Search for the cell housing the specified text and yield its [x, y] center coordinate. 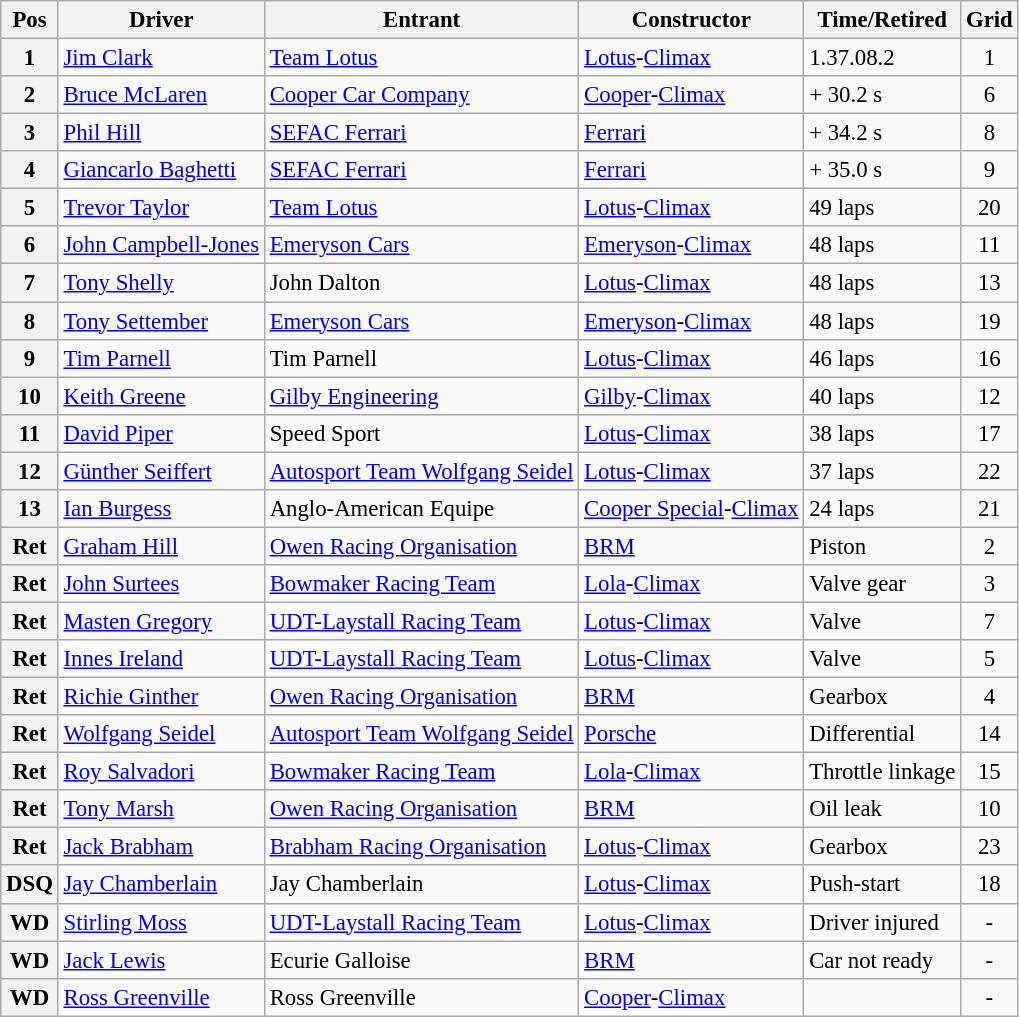
Differential [882, 734]
38 laps [882, 433]
Cooper Car Company [421, 95]
Phil Hill [161, 133]
+ 34.2 s [882, 133]
Throttle linkage [882, 772]
Grid [990, 20]
Ian Burgess [161, 509]
Entrant [421, 20]
Car not ready [882, 960]
37 laps [882, 471]
+ 30.2 s [882, 95]
John Dalton [421, 283]
Piston [882, 546]
Speed Sport [421, 433]
24 laps [882, 509]
Stirling Moss [161, 922]
Driver [161, 20]
17 [990, 433]
49 laps [882, 208]
Valve gear [882, 584]
Driver injured [882, 922]
Gilby-Climax [692, 396]
16 [990, 358]
David Piper [161, 433]
Keith Greene [161, 396]
John Surtees [161, 584]
Tony Marsh [161, 809]
Brabham Racing Organisation [421, 847]
Push-start [882, 885]
Constructor [692, 20]
19 [990, 321]
Bruce McLaren [161, 95]
40 laps [882, 396]
Richie Ginther [161, 697]
14 [990, 734]
Günther Seiffert [161, 471]
18 [990, 885]
46 laps [882, 358]
Innes Ireland [161, 659]
Anglo-American Equipe [421, 509]
Tony Settember [161, 321]
15 [990, 772]
Gilby Engineering [421, 396]
22 [990, 471]
23 [990, 847]
Masten Gregory [161, 621]
Trevor Taylor [161, 208]
Ecurie Galloise [421, 960]
Jim Clark [161, 58]
DSQ [30, 885]
John Campbell-Jones [161, 245]
Jack Brabham [161, 847]
Time/Retired [882, 20]
Wolfgang Seidel [161, 734]
Jack Lewis [161, 960]
20 [990, 208]
21 [990, 509]
Porsche [692, 734]
+ 35.0 s [882, 170]
Oil leak [882, 809]
Cooper Special-Climax [692, 509]
1.37.08.2 [882, 58]
Giancarlo Baghetti [161, 170]
Pos [30, 20]
Tony Shelly [161, 283]
Roy Salvadori [161, 772]
Graham Hill [161, 546]
